Find where the given text appears and provide that cell's center as (X, Y) coordinate. 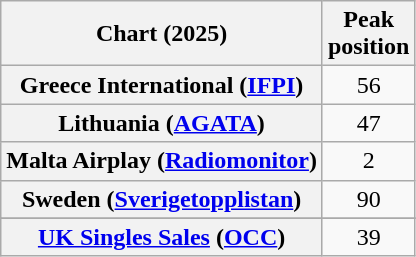
56 (368, 85)
39 (368, 237)
Lithuania (AGATA) (162, 123)
90 (368, 199)
Sweden (Sverigetopplistan) (162, 199)
Malta Airplay (Radiomonitor) (162, 161)
47 (368, 123)
Peakposition (368, 34)
2 (368, 161)
Greece International (IFPI) (162, 85)
Chart (2025) (162, 34)
UK Singles Sales (OCC) (162, 237)
